Find where the given text appears and provide that cell's center as (x, y) coordinate. 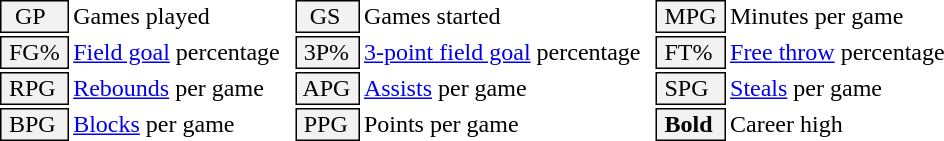
SPG (691, 88)
3P% (328, 52)
Assists per game (507, 88)
FG% (34, 52)
Games started (507, 16)
Rebounds per game (182, 88)
MPG (691, 16)
RPG (34, 88)
GS (328, 16)
GP (34, 16)
Field goal percentage (182, 52)
APG (328, 88)
Bold (691, 124)
FT% (691, 52)
Blocks per game (182, 124)
PPG (328, 124)
Games played (182, 16)
Points per game (507, 124)
BPG (34, 124)
3-point field goal percentage (507, 52)
